Scan for the cell matching the given text and deliver its [x, y] coordinate at center. 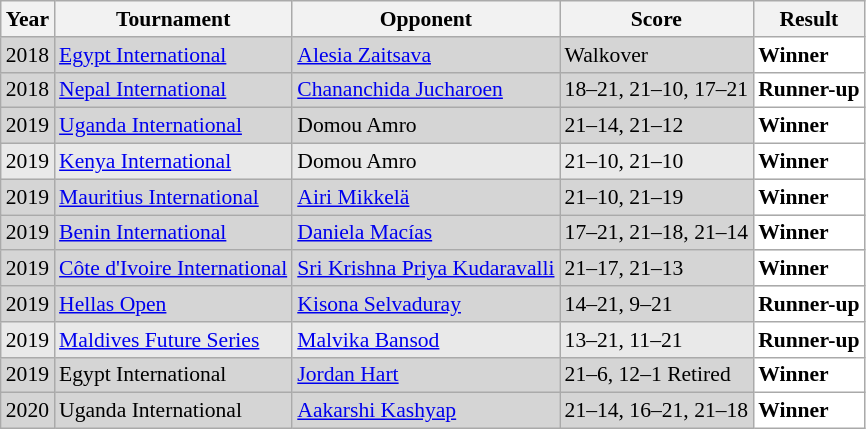
21–14, 16–21, 21–18 [657, 411]
Mauritius International [173, 197]
14–21, 9–21 [657, 304]
Alesia Zaitsava [426, 55]
21–10, 21–19 [657, 197]
Score [657, 19]
Kisona Selvaduray [426, 304]
17–21, 21–18, 21–14 [657, 233]
Benin International [173, 233]
13–21, 11–21 [657, 340]
Daniela Macías [426, 233]
Result [808, 19]
Hellas Open [173, 304]
21–17, 21–13 [657, 269]
Jordan Hart [426, 375]
Walkover [657, 55]
Aakarshi Kashyap [426, 411]
Opponent [426, 19]
Maldives Future Series [173, 340]
Côte d'Ivoire International [173, 269]
Kenya International [173, 162]
Malvika Bansod [426, 340]
Sri Krishna Priya Kudaravalli [426, 269]
Chananchida Jucharoen [426, 90]
Airi Mikkelä [426, 197]
2020 [28, 411]
21–10, 21–10 [657, 162]
21–14, 21–12 [657, 126]
Tournament [173, 19]
21–6, 12–1 Retired [657, 375]
Nepal International [173, 90]
18–21, 21–10, 17–21 [657, 90]
Year [28, 19]
